Determine the (X, Y) coordinate at the center of the cell enclosing the given text.  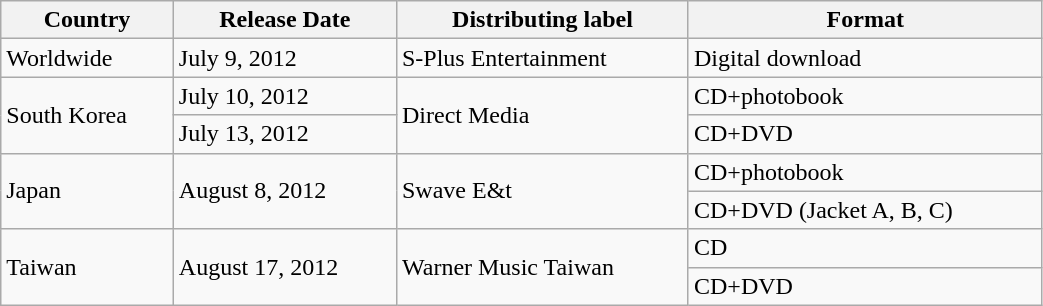
CD (865, 248)
August 17, 2012 (284, 267)
Release Date (284, 20)
Digital download (865, 58)
Direct Media (542, 115)
Japan (88, 191)
Worldwide (88, 58)
August 8, 2012 (284, 191)
Taiwan (88, 267)
Format (865, 20)
Warner Music Taiwan (542, 267)
Swave E&t (542, 191)
CD+DVD (Jacket A, B, C) (865, 210)
Country (88, 20)
July 13, 2012 (284, 134)
July 10, 2012 (284, 96)
July 9, 2012 (284, 58)
S-Plus Entertainment (542, 58)
Distributing label (542, 20)
South Korea (88, 115)
